Pinpoint the cell where the given text exists, returning its (X, Y) midpoint coordinate. 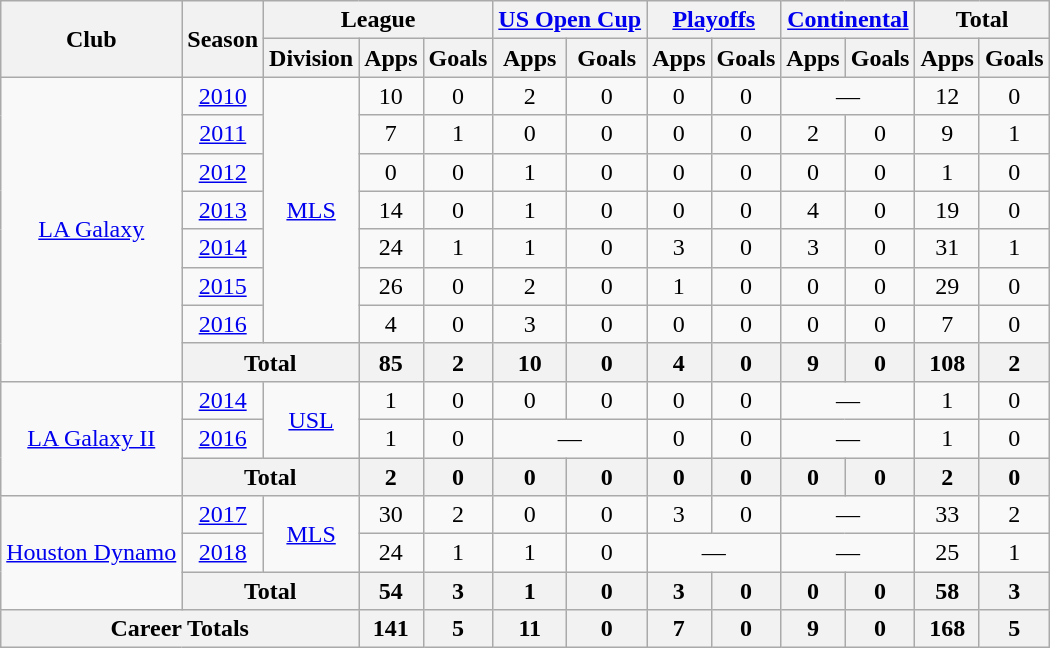
League (378, 20)
LA Galaxy II (92, 438)
168 (947, 629)
2011 (223, 134)
USL (312, 419)
54 (391, 591)
Continental (848, 20)
2017 (223, 515)
2018 (223, 553)
Season (223, 39)
29 (947, 286)
19 (947, 210)
12 (947, 96)
Houston Dynamo (92, 553)
Division (312, 58)
2015 (223, 286)
US Open Cup (570, 20)
108 (947, 362)
2010 (223, 96)
25 (947, 553)
LA Galaxy (92, 229)
Career Totals (180, 629)
Club (92, 39)
30 (391, 515)
33 (947, 515)
Playoffs (714, 20)
2013 (223, 210)
141 (391, 629)
26 (391, 286)
58 (947, 591)
2012 (223, 172)
85 (391, 362)
31 (947, 248)
14 (391, 210)
11 (530, 629)
